For the text-containing cell, return its midpoint in [X, Y] coordinate format. 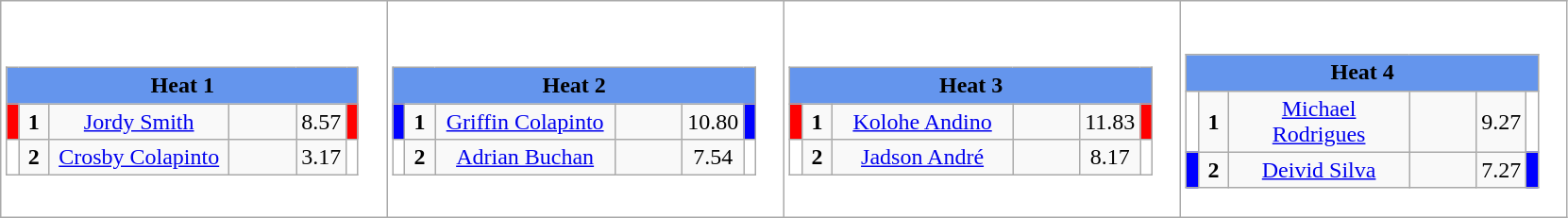
Jadson André [923, 158]
Heat 4 1 Michael Rodrigues 9.27 2 Deivid Silva 7.27 [1374, 109]
7.27 [1501, 170]
Heat 2 1 Griffin Colapinto 10.80 2 Adrian Buchan 7.54 [585, 109]
3.17 [321, 158]
8.17 [1110, 158]
8.57 [321, 122]
Griffin Colapinto [525, 122]
Kolohe Andino [923, 122]
Michael Rodrigues [1320, 121]
Heat 3 1 Kolohe Andino 11.83 2 Jadson André 8.17 [983, 109]
Heat 1 1 Jordy Smith 8.57 2 Crosby Colapinto 3.17 [194, 109]
9.27 [1501, 121]
11.83 [1110, 122]
10.80 [714, 122]
Heat 1 [182, 86]
Crosby Colapinto [140, 158]
Heat 4 [1362, 73]
Heat 3 [970, 86]
7.54 [714, 158]
Adrian Buchan [525, 158]
Deivid Silva [1320, 170]
Heat 2 [574, 86]
Jordy Smith [140, 122]
